Provide the (X, Y) coordinate of the cell's center where the given text is located.  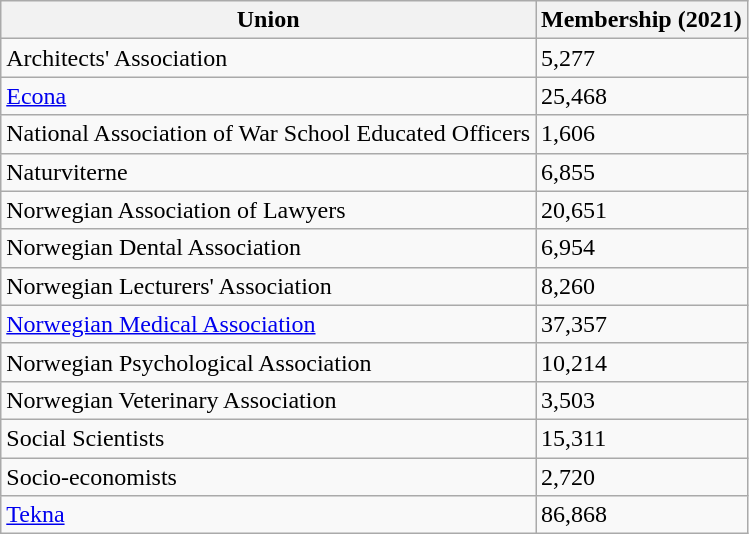
Norwegian Veterinary Association (268, 400)
Norwegian Lecturers' Association (268, 286)
3,503 (642, 400)
Architects' Association (268, 58)
6,855 (642, 172)
Naturviterne (268, 172)
1,606 (642, 134)
Social Scientists (268, 438)
10,214 (642, 362)
20,651 (642, 210)
Norwegian Association of Lawyers (268, 210)
25,468 (642, 96)
Union (268, 20)
Norwegian Psychological Association (268, 362)
86,868 (642, 515)
National Association of War School Educated Officers (268, 134)
5,277 (642, 58)
Econa (268, 96)
15,311 (642, 438)
Tekna (268, 515)
6,954 (642, 248)
8,260 (642, 286)
Socio-economists (268, 477)
37,357 (642, 324)
Norwegian Dental Association (268, 248)
2,720 (642, 477)
Membership (2021) (642, 20)
Norwegian Medical Association (268, 324)
